Locate the cell with the specified text and output its (x, y) center coordinate. 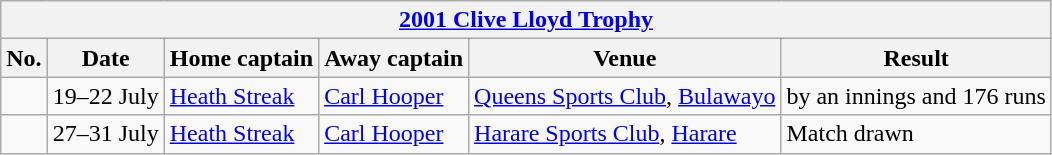
Date (106, 58)
19–22 July (106, 96)
Away captain (394, 58)
Result (916, 58)
Harare Sports Club, Harare (625, 134)
Match drawn (916, 134)
Home captain (241, 58)
by an innings and 176 runs (916, 96)
Queens Sports Club, Bulawayo (625, 96)
27–31 July (106, 134)
Venue (625, 58)
No. (24, 58)
2001 Clive Lloyd Trophy (526, 20)
